Determine the (x, y) coordinate at the center of the cell enclosing the given text.  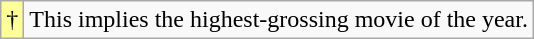
† (12, 20)
This implies the highest-grossing movie of the year. (279, 20)
